Locate the cell with the specified text and output its [X, Y] center coordinate. 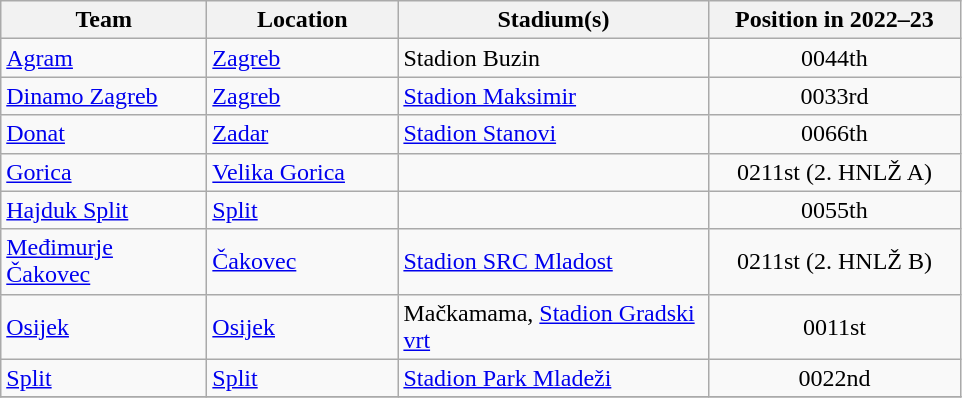
Stadium(s) [554, 20]
Velika Gorica [302, 172]
0044th [834, 58]
0022nd [834, 378]
Zadar [302, 134]
Mačkamama, Stadion Gradski vrt [554, 326]
Position in 2022–23 [834, 20]
Stadion Park Mladeži [554, 378]
Stadion Stanovi [554, 134]
0211st (2. HNLŽ A) [834, 172]
Čakovec [302, 262]
Donat [104, 134]
Međimurje Čakovec [104, 262]
Hajduk Split [104, 210]
Team [104, 20]
Gorica [104, 172]
0211st (2. HNLŽ B) [834, 262]
Agram [104, 58]
Location [302, 20]
Stadion SRC Mladost [554, 262]
Stadion Buzin [554, 58]
Stadion Maksimir [554, 96]
0011st [834, 326]
0033rd [834, 96]
Dinamo Zagreb [104, 96]
0055th [834, 210]
0066th [834, 134]
